Identify which cell holds the provided text, then report its [X, Y] central coordinate. 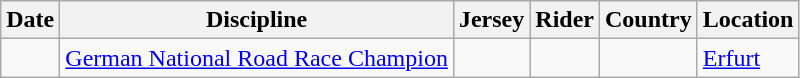
Rider [565, 20]
Erfurt [748, 58]
Discipline [257, 20]
German National Road Race Champion [257, 58]
Location [748, 20]
Date [30, 20]
Jersey [491, 20]
Country [649, 20]
